Return (x, y) of the center of cell containing provided text 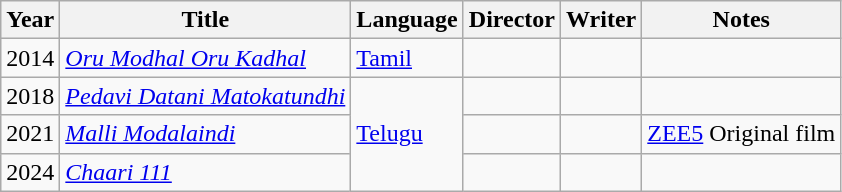
Telugu (407, 134)
Title (206, 20)
Tamil (407, 58)
2021 (30, 134)
Writer (602, 20)
Notes (742, 20)
Director (512, 20)
2014 (30, 58)
Chaari 111 (206, 172)
2024 (30, 172)
Malli Modalaindi (206, 134)
Language (407, 20)
Pedavi Datani Matokatundhi (206, 96)
Oru Modhal Oru Kadhal (206, 58)
Year (30, 20)
ZEE5 Original film (742, 134)
2018 (30, 96)
